Determine the (x, y) coordinate at the center of the cell enclosing the given text.  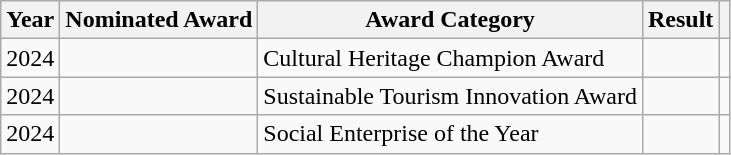
Cultural Heritage Champion Award (450, 58)
Social Enterprise of the Year (450, 134)
Year (30, 20)
Result (680, 20)
Award Category (450, 20)
Nominated Award (159, 20)
Sustainable Tourism Innovation Award (450, 96)
